From the cell containing the given text, extract its center point as [X, Y] coordinate. 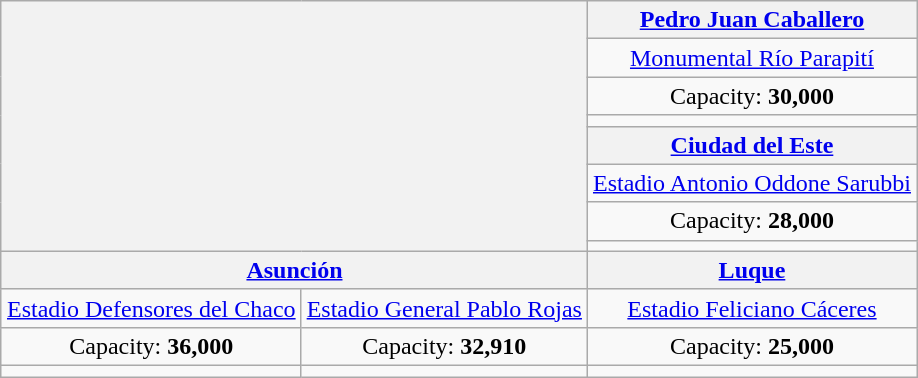
Capacity: 30,000 [752, 96]
Capacity: 28,000 [752, 221]
Capacity: 32,910 [444, 346]
Capacity: 25,000 [752, 346]
Monumental Río Parapití [752, 58]
Luque [752, 270]
Estadio General Pablo Rojas [444, 308]
Capacity: 36,000 [151, 346]
Asunción [294, 270]
Ciudad del Este [752, 145]
Estadio Antonio Oddone Sarubbi [752, 183]
Pedro Juan Caballero [752, 20]
Estadio Defensores del Chaco [151, 308]
Estadio Feliciano Cáceres [752, 308]
